Pinpoint the cell where the given text exists, returning its (x, y) midpoint coordinate. 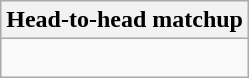
Head-to-head matchup (125, 20)
